Provide the (x, y) coordinate of the cell's center where the given text is located.  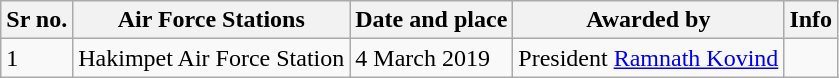
4 March 2019 (432, 58)
1 (37, 58)
Air Force Stations (212, 20)
President Ramnath Kovind (648, 58)
Awarded by (648, 20)
Info (811, 20)
Hakimpet Air Force Station (212, 58)
Sr no. (37, 20)
Date and place (432, 20)
